Provide the [x, y] coordinate of the cell's center where the given text is located.  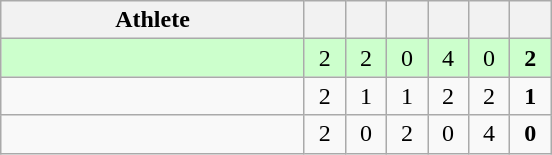
Athlete [153, 20]
